Search for the cell housing the specified text and yield its [x, y] center coordinate. 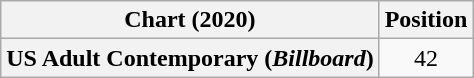
Chart (2020) [190, 20]
Position [426, 20]
US Adult Contemporary (Billboard) [190, 58]
42 [426, 58]
